Locate the cell with the specified text and output its [X, Y] center coordinate. 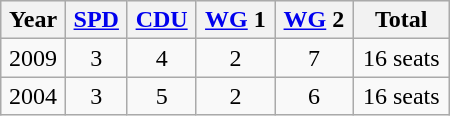
7 [314, 58]
WG 1 [236, 20]
SPD [96, 20]
6 [314, 96]
Total [401, 20]
CDU [162, 20]
Year [34, 20]
5 [162, 96]
4 [162, 58]
2009 [34, 58]
WG 2 [314, 20]
2004 [34, 96]
